Return (x, y) of the center of cell containing provided text 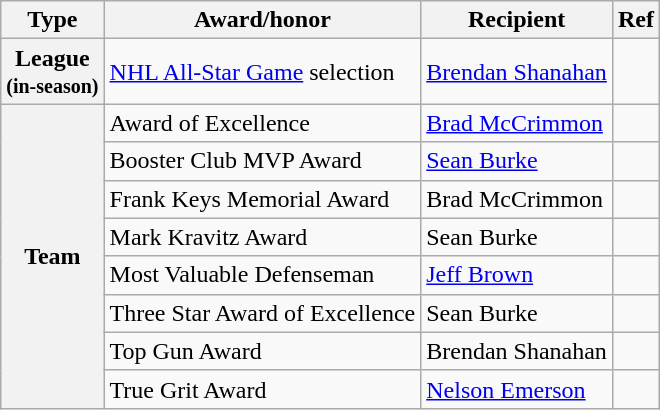
Most Valuable Defenseman (262, 275)
Three Star Award of Excellence (262, 313)
League(in-season) (52, 72)
NHL All-Star Game selection (262, 72)
Type (52, 20)
Recipient (517, 20)
Booster Club MVP Award (262, 161)
Award of Excellence (262, 123)
True Grit Award (262, 389)
Ref (636, 20)
Jeff Brown (517, 275)
Award/honor (262, 20)
Frank Keys Memorial Award (262, 199)
Mark Kravitz Award (262, 237)
Nelson Emerson (517, 389)
Team (52, 256)
Top Gun Award (262, 351)
